Provide the [x, y] coordinate of the cell's center where the given text is located.  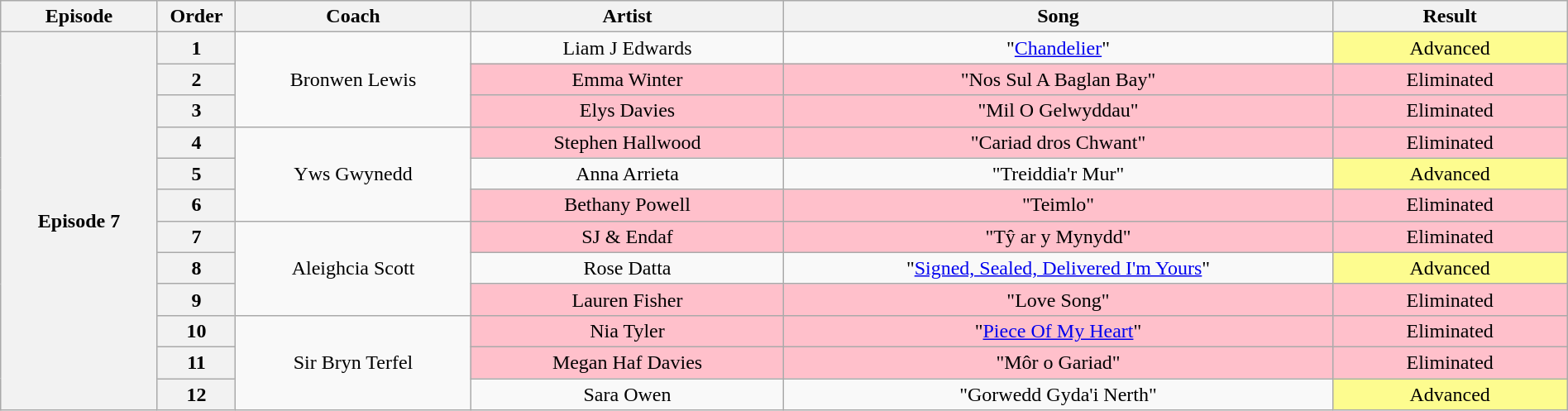
"Piece Of My Heart" [1059, 331]
Yws Gwynedd [353, 174]
"Gorwedd Gyda'i Nerth" [1059, 394]
Emma Winter [627, 79]
7 [197, 237]
Episode [79, 17]
"Love Song" [1059, 299]
Megan Haf Davies [627, 362]
2 [197, 79]
Order [197, 17]
4 [197, 142]
Bronwen Lewis [353, 79]
Song [1059, 17]
"Môr o Gariad" [1059, 362]
11 [197, 362]
Elys Davies [627, 111]
12 [197, 394]
1 [197, 48]
10 [197, 331]
Sara Owen [627, 394]
Rose Datta [627, 268]
"Tŷ ar y Mynydd" [1059, 237]
9 [197, 299]
Sir Bryn Terfel [353, 362]
5 [197, 174]
SJ & Endaf [627, 237]
Lauren Fisher [627, 299]
6 [197, 205]
Result [1450, 17]
"Treiddia'r Mur" [1059, 174]
"Teimlo" [1059, 205]
Bethany Powell [627, 205]
Nia Tyler [627, 331]
3 [197, 111]
"Mil O Gelwyddau" [1059, 111]
Anna Arrieta [627, 174]
"Nos Sul A Baglan Bay" [1059, 79]
Aleighcia Scott [353, 268]
"Chandelier" [1059, 48]
8 [197, 268]
Stephen Hallwood [627, 142]
"Cariad dros Chwant" [1059, 142]
Episode 7 [79, 222]
Liam J Edwards [627, 48]
"Signed, Sealed, Delivered I'm Yours" [1059, 268]
Coach [353, 17]
Artist [627, 17]
